Search for the cell housing the specified text and yield its [x, y] center coordinate. 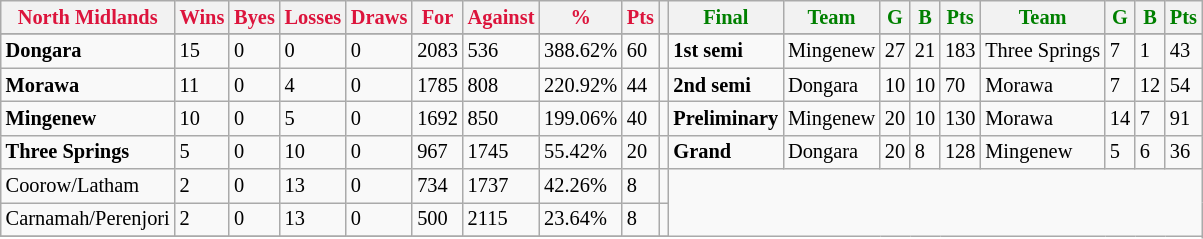
55.42% [580, 152]
2115 [502, 219]
130 [960, 118]
967 [437, 152]
6 [1150, 152]
Draws [379, 17]
23.64% [580, 219]
1 [1150, 51]
500 [437, 219]
4 [313, 85]
40 [640, 118]
15 [202, 51]
128 [960, 152]
Losses [313, 17]
91 [1184, 118]
60 [640, 51]
11 [202, 85]
220.92% [580, 85]
% [580, 17]
1692 [437, 118]
Coorow/Latham [88, 186]
Final [726, 17]
14 [1120, 118]
2083 [437, 51]
12 [1150, 85]
199.06% [580, 118]
42.26% [580, 186]
43 [1184, 51]
1745 [502, 152]
183 [960, 51]
2nd semi [726, 85]
44 [640, 85]
Preliminary [726, 118]
1737 [502, 186]
27 [895, 51]
Against [502, 17]
388.62% [580, 51]
1st semi [726, 51]
850 [502, 118]
36 [1184, 152]
Wins [202, 17]
For [437, 17]
70 [960, 85]
Byes [254, 17]
808 [502, 85]
54 [1184, 85]
1785 [437, 85]
North Midlands [88, 17]
536 [502, 51]
21 [925, 51]
734 [437, 186]
Carnamah/Perenjori [88, 219]
Grand [726, 152]
